Return the (X, Y) coordinate for the center point of the cell that contains the specified text.  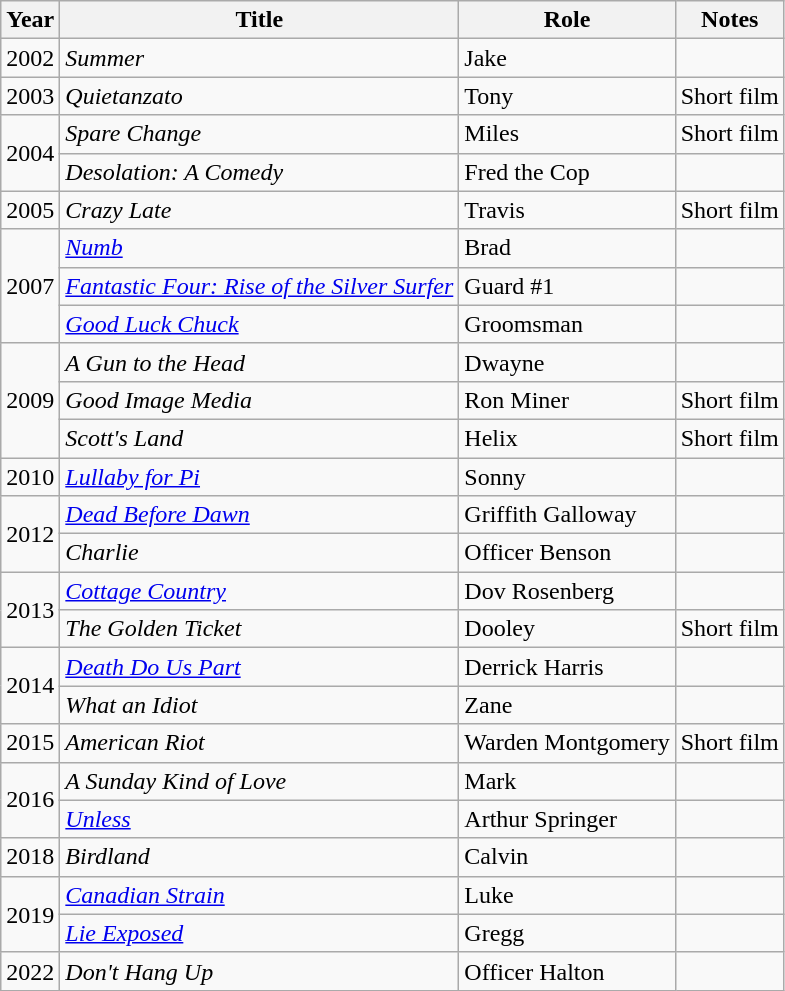
Year (30, 20)
2022 (30, 971)
What an Idiot (260, 705)
Dooley (567, 629)
Birdland (260, 857)
Cottage Country (260, 591)
2019 (30, 914)
Good Image Media (260, 400)
Death Do Us Part (260, 667)
Desolation: A Comedy (260, 172)
Notes (730, 20)
Dov Rosenberg (567, 591)
2004 (30, 153)
2013 (30, 610)
2002 (30, 58)
Numb (260, 248)
Lullaby for Pi (260, 477)
American Riot (260, 743)
Scott's Land (260, 438)
Good Luck Chuck (260, 324)
Miles (567, 134)
Spare Change (260, 134)
Fantastic Four: Rise of the Silver Surfer (260, 286)
Charlie (260, 553)
Jake (567, 58)
Travis (567, 210)
Ron Miner (567, 400)
Title (260, 20)
Gregg (567, 933)
Arthur Springer (567, 819)
Helix (567, 438)
The Golden Ticket (260, 629)
Officer Halton (567, 971)
Role (567, 20)
2007 (30, 286)
Unless (260, 819)
2015 (30, 743)
Griffith Galloway (567, 515)
Dead Before Dawn (260, 515)
Quietanzato (260, 96)
A Gun to the Head (260, 362)
Summer (260, 58)
2003 (30, 96)
2018 (30, 857)
A Sunday Kind of Love (260, 781)
2016 (30, 800)
Groomsman (567, 324)
Fred the Cop (567, 172)
Sonny (567, 477)
Mark (567, 781)
Guard #1 (567, 286)
Warden Montgomery (567, 743)
2014 (30, 686)
Crazy Late (260, 210)
Tony (567, 96)
Lie Exposed (260, 933)
Zane (567, 705)
2010 (30, 477)
2012 (30, 534)
Calvin (567, 857)
Brad (567, 248)
2009 (30, 400)
Dwayne (567, 362)
Canadian Strain (260, 895)
2005 (30, 210)
Luke (567, 895)
Officer Benson (567, 553)
Don't Hang Up (260, 971)
Derrick Harris (567, 667)
